For the text-containing cell, return its midpoint in (X, Y) coordinate format. 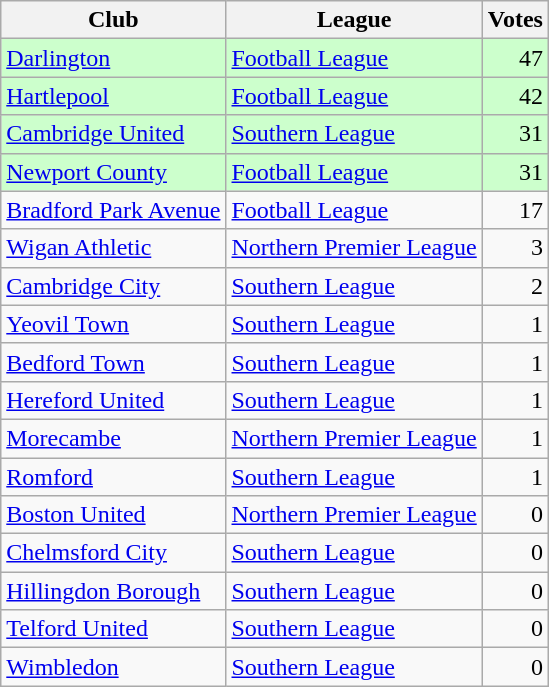
Club (114, 20)
47 (515, 58)
League (354, 20)
3 (515, 248)
2 (515, 286)
Newport County (114, 172)
Morecambe (114, 438)
Wimbledon (114, 667)
Bradford Park Avenue (114, 210)
Yeovil Town (114, 324)
Telford United (114, 629)
Hartlepool (114, 96)
17 (515, 210)
Boston United (114, 515)
Hereford United (114, 400)
Wigan Athletic (114, 248)
Votes (515, 20)
Cambridge City (114, 286)
Bedford Town (114, 362)
Cambridge United (114, 134)
Chelmsford City (114, 553)
Darlington (114, 58)
42 (515, 96)
Hillingdon Borough (114, 591)
Romford (114, 477)
